Scan for the cell matching the given text and deliver its [X, Y] coordinate at center. 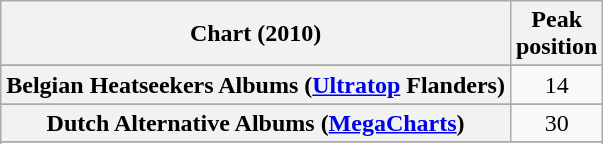
Peakposition [556, 34]
14 [556, 85]
Chart (2010) [256, 34]
Belgian Heatseekers Albums (Ultratop Flanders) [256, 85]
30 [556, 123]
Dutch Alternative Albums (MegaCharts) [256, 123]
